Locate the cell with the specified text and output its (x, y) center coordinate. 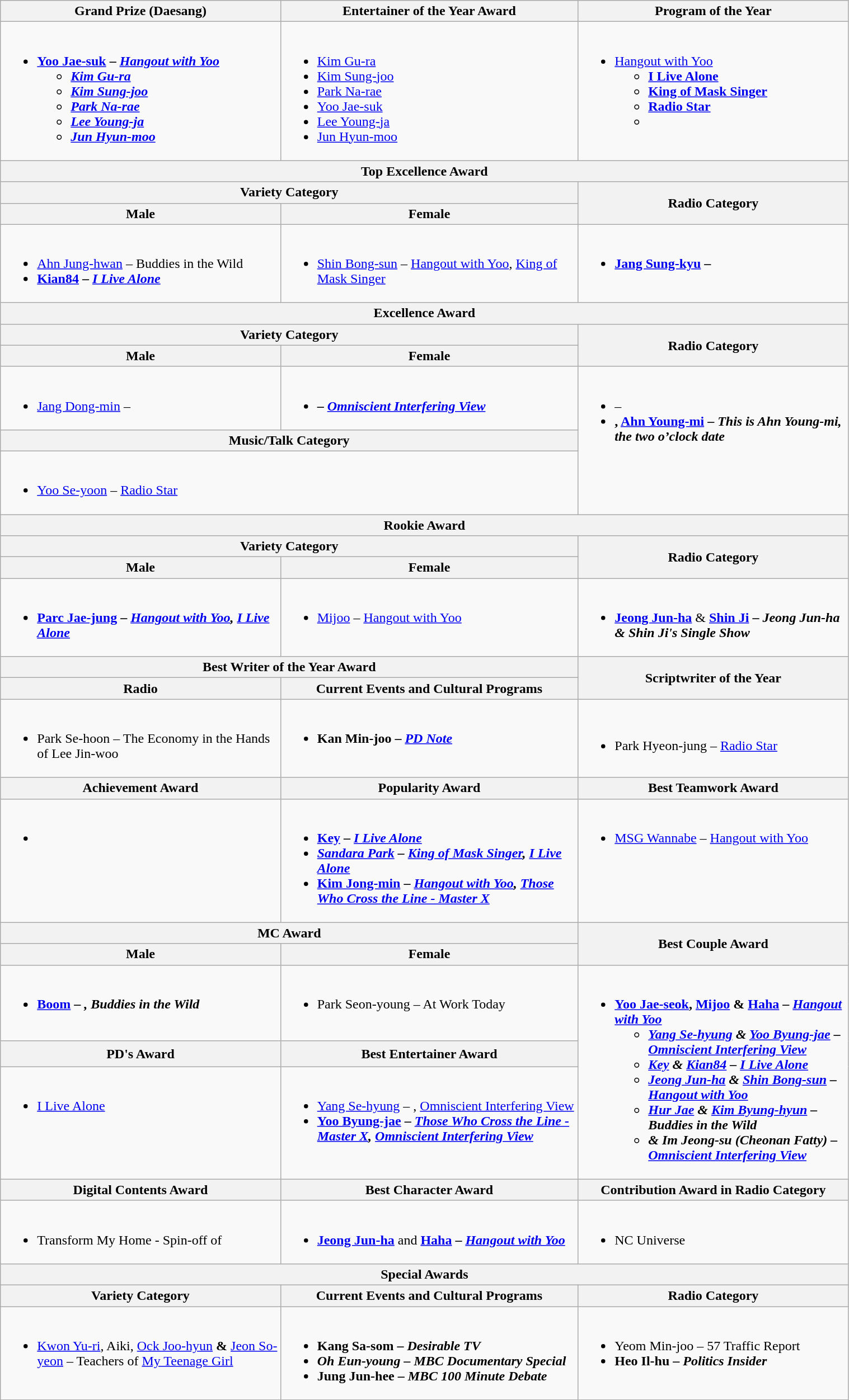
Best Couple Award (713, 944)
Hangout with YooI Live AloneKing of Mask SingerRadio Star (713, 91)
PD's Award (140, 1054)
Mijoo – Hangout with Yoo (429, 617)
Key – I Live AloneSandara Park – King of Mask Singer, I Live AloneKim Jong-min – Hangout with Yoo, Those Who Cross the Line - Master X (429, 860)
Kwon Yu-ri, Aiki, Ock Joo-hyun & Jeon So-yeon – Teachers of My Teenage Girl (140, 1354)
Yoo Se-yoon – Radio Star (289, 482)
Shin Bong-sun – Hangout with Yoo, King of Mask Singer (429, 263)
Scriptwriter of the Year (713, 678)
Park Se-hoon – The Economy in the Hands of Lee Jin-woo (140, 738)
NC Universe (713, 1232)
Achievement Award (140, 788)
Jang Sung-kyu – (713, 263)
– , Ahn Young-mi – This is Ahn Young-mi, the two o’clock date (713, 440)
Excellence Award (424, 313)
Jang Dong-min – (140, 398)
Best Writer of the Year Award (289, 667)
Special Awards (424, 1274)
Digital Contents Award (140, 1190)
Entertainer of the Year Award (429, 11)
Best Entertainer Award (429, 1054)
Jeong Jun-ha & Shin Ji – Jeong Jun-ha & Shin Ji's Single Show (713, 617)
Parc Jae-jung – Hangout with Yoo, I Live Alone (140, 617)
Yang Se-hyung – , Omniscient Interfering ViewYoo Byung-jae – Those Who Cross the Line - Master X, Omniscient Interfering View (429, 1123)
Park Hyeon-jung – Radio Star (713, 738)
Jeong Jun-ha and Haha – Hangout with Yoo (429, 1232)
Ahn Jung-hwan – Buddies in the WildKian84 – I Live Alone (140, 263)
Park Seon-young – At Work Today (429, 1003)
Rookie Award (424, 525)
MC Award (289, 933)
Program of the Year (713, 11)
MSG Wannabe – Hangout with Yoo (713, 860)
Contribution Award in Radio Category (713, 1190)
Grand Prize (Daesang) (140, 11)
Music/Talk Category (289, 440)
Yoo Jae-suk – Hangout with YooKim Gu-raKim Sung-jooPark Na-raeLee Young-jaJun Hyun-moo (140, 91)
I Live Alone (140, 1123)
Kang Sa-som – Desirable TVOh Eun-young – MBC Documentary SpecialJung Jun-hee – MBC 100 Minute Debate (429, 1354)
Kan Min-joo – PD Note (429, 738)
Boom – , Buddies in the Wild (140, 1003)
Kim Gu-raKim Sung-jooPark Na-raeYoo Jae-sukLee Young-jaJun Hyun-moo (429, 91)
Transform My Home - Spin-off of (140, 1232)
Radio (140, 689)
Best Teamwork Award (713, 788)
Top Excellence Award (424, 171)
Best Character Award (429, 1190)
– Omniscient Interfering View (429, 398)
Popularity Award (429, 788)
Yeom Min-joo – 57 Traffic ReportHeo Il-hu – Politics Insider (713, 1354)
